Return the [x, y] coordinate for the center point of the cell that contains the specified text.  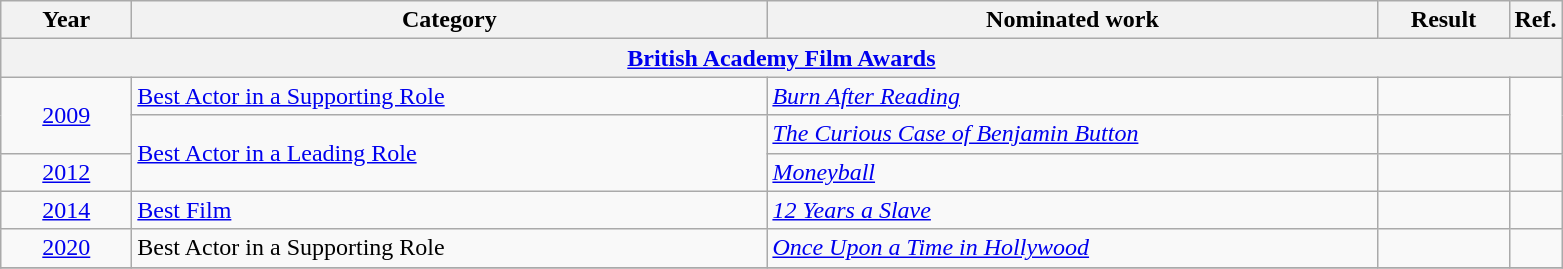
2020 [66, 248]
Moneyball [1072, 172]
Once Upon a Time in Hollywood [1072, 248]
Result [1444, 20]
2012 [66, 172]
Ref. [1536, 20]
Year [66, 20]
Burn After Reading [1072, 96]
Category [450, 20]
Nominated work [1072, 20]
2009 [66, 115]
12 Years a Slave [1072, 210]
Best Film [450, 210]
2014 [66, 210]
British Academy Film Awards [782, 58]
Best Actor in a Leading Role [450, 153]
The Curious Case of Benjamin Button [1072, 134]
